Search for the cell housing the specified text and yield its [x, y] center coordinate. 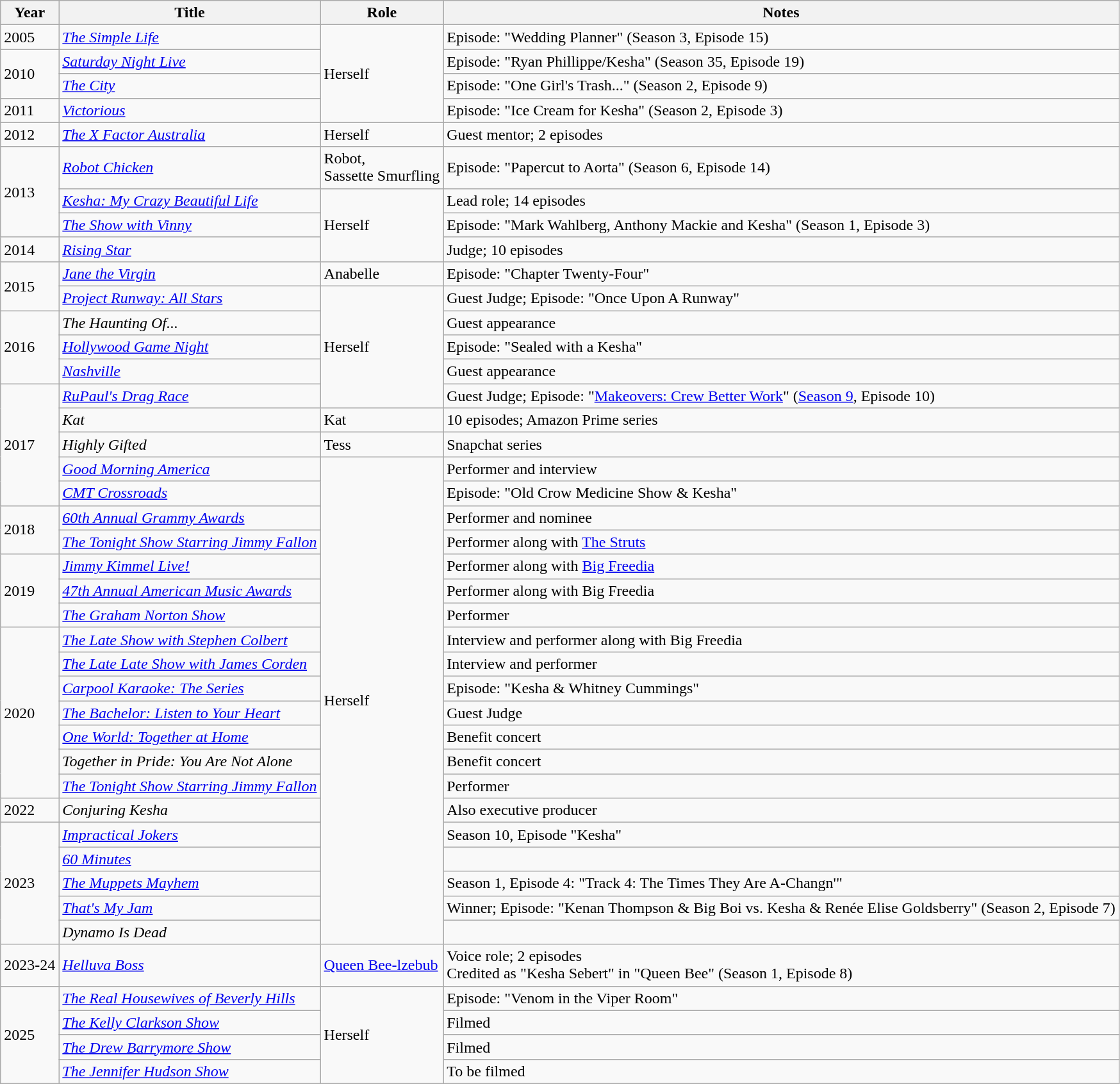
2010 [29, 74]
Jane the Virgin [190, 274]
Jimmy Kimmel Live! [190, 566]
Episode: "Old Crow Medicine Show & Kesha" [781, 493]
Episode: "Wedding Planner" (Season 3, Episode 15) [781, 37]
Rising Star [190, 249]
Episode: "Papercut to Aorta" (Season 6, Episode 14) [781, 168]
2023-24 [29, 965]
Episode: "Kesha & Whitney Cummings" [781, 688]
2014 [29, 249]
The Kelly Clarkson Show [190, 1022]
Tess [382, 445]
Guest Judge; Episode: "Once Upon A Runway" [781, 298]
The Haunting Of... [190, 322]
Queen Bee-lzebub [382, 965]
Conjuring Kesha [190, 810]
Episode: "Chapter Twenty-Four" [781, 274]
2019 [29, 591]
Together in Pride: You Are Not Alone [190, 762]
60 Minutes [190, 859]
The Bachelor: Listen to Your Heart [190, 713]
Kesha: My Crazy Beautiful Life [190, 201]
CMT Crossroads [190, 493]
One World: Together at Home [190, 737]
The Late Late Show with James Corden [190, 664]
Project Runway: All Stars [190, 298]
Episode: "Venom in the Viper Room" [781, 998]
Also executive producer [781, 810]
Helluva Boss [190, 965]
Season 1, Episode 4: "Track 4: The Times They Are A-Changn'" [781, 883]
2022 [29, 810]
Episode: "Ryan Phillippe/Kesha" (Season 35, Episode 19) [781, 62]
To be filmed [781, 1071]
The X Factor Australia [190, 135]
Season 10, Episode "Kesha" [781, 835]
10 episodes; Amazon Prime series [781, 420]
47th Annual American Music Awards [190, 591]
Title [190, 13]
The City [190, 86]
Notes [781, 13]
Dynamo Is Dead [190, 932]
Interview and performer [781, 664]
Snapchat series [781, 445]
Carpool Karaoke: The Series [190, 688]
RuPaul's Drag Race [190, 396]
Robot, Sassette Smurfling [382, 168]
2023 [29, 883]
The Drew Barrymore Show [190, 1047]
Episode: "Mark Wahlberg, Anthony Mackie and Kesha" (Season 1, Episode 3) [781, 225]
Guest Judge [781, 713]
Performer and nominee [781, 518]
2016 [29, 347]
The Show with Vinny [190, 225]
The Real Housewives of Beverly Hills [190, 998]
Impractical Jokers [190, 835]
Robot Chicken [190, 168]
60th Annual Grammy Awards [190, 518]
2013 [29, 192]
Lead role; 14 episodes [781, 201]
The Late Show with Stephen Colbert [190, 639]
Performer along with The Struts [781, 542]
2017 [29, 445]
The Graham Norton Show [190, 615]
Anabelle [382, 274]
Winner; Episode: "Kenan Thompson & Big Boi vs. Kesha & Renée Elise Goldsberry" (Season 2, Episode 7) [781, 908]
2018 [29, 530]
Saturday Night Live [190, 62]
Hollywood Game Night [190, 347]
Interview and performer along with Big Freedia [781, 639]
Good Morning America [190, 469]
The Jennifer Hudson Show [190, 1071]
2005 [29, 37]
Role [382, 13]
Episode: "Sealed with a Kesha" [781, 347]
Year [29, 13]
Voice role; 2 episodesCredited as "Kesha Sebert" in "Queen Bee" (Season 1, Episode 8) [781, 965]
Guest Judge; Episode: "Makeovers: Crew Better Work" (Season 9, Episode 10) [781, 396]
Judge; 10 episodes [781, 249]
Performer and interview [781, 469]
The Simple Life [190, 37]
Guest mentor; 2 episodes [781, 135]
2025 [29, 1035]
Episode: "One Girl's Trash..." (Season 2, Episode 9) [781, 86]
2011 [29, 110]
2015 [29, 286]
2012 [29, 135]
Victorious [190, 110]
Nashville [190, 372]
Highly Gifted [190, 445]
Episode: "Ice Cream for Kesha" (Season 2, Episode 3) [781, 110]
The Muppets Mayhem [190, 883]
2020 [29, 712]
That's My Jam [190, 908]
